Pinpoint the cell where the given text exists, returning its (x, y) midpoint coordinate. 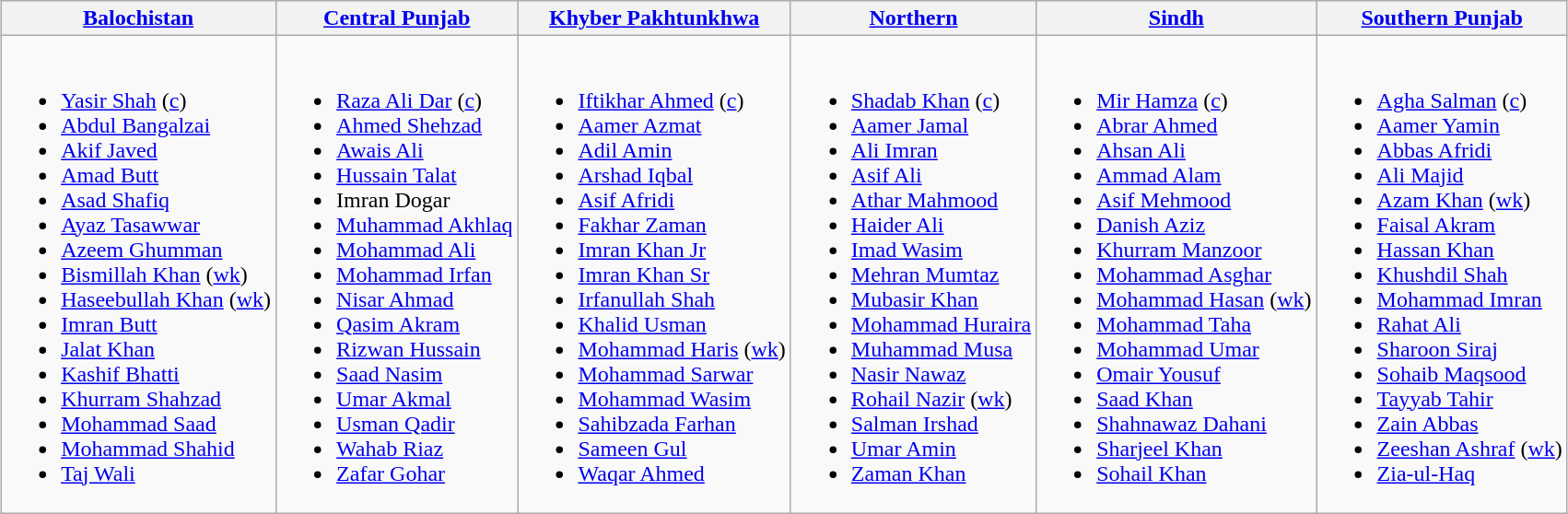
Balochistan (138, 18)
Northern (913, 18)
Southern Punjab (1442, 18)
Sindh (1176, 18)
Khyber Pakhtunkhwa (654, 18)
Central Punjab (397, 18)
